From the cell containing the given text, extract its center point as (X, Y) coordinate. 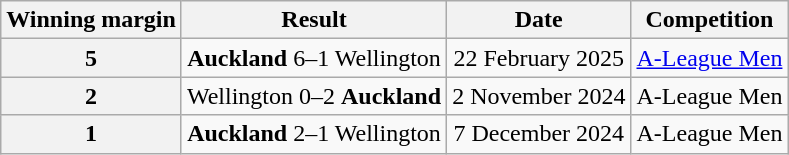
2 November 2024 (539, 96)
Wellington 0–2 Auckland (314, 96)
2 (92, 96)
1 (92, 134)
Winning margin (92, 20)
Date (539, 20)
Competition (710, 20)
Auckland 6–1 Wellington (314, 58)
7 December 2024 (539, 134)
5 (92, 58)
Result (314, 20)
22 February 2025 (539, 58)
Auckland 2–1 Wellington (314, 134)
